Capture the cell that displays the provided text and extract its (x, y) central coordinate. 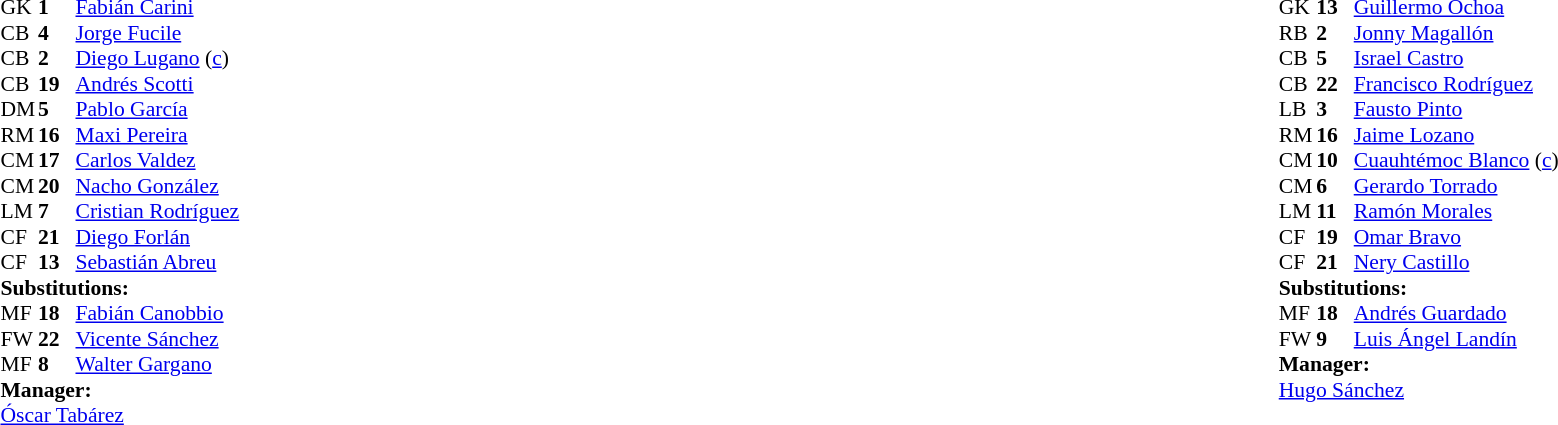
9 (1335, 339)
4 (57, 33)
8 (57, 365)
Manager: (120, 390)
Walter Gargano (158, 365)
Diego Forlán (158, 237)
Maxi Pereira (158, 135)
7 (57, 211)
Sebastián Abreu (158, 263)
Substitutions: (120, 288)
10 (1335, 161)
LB (1298, 109)
17 (57, 161)
RB (1298, 33)
3 (1335, 109)
Jorge Fucile (158, 33)
Andrés Scotti (158, 84)
13 (57, 263)
Diego Lugano (c) (158, 59)
Pablo García (158, 109)
6 (1335, 186)
Carlos Valdez (158, 161)
11 (1335, 211)
20 (57, 186)
Fabián Canobbio (158, 313)
Cristian Rodríguez (158, 211)
Vicente Sánchez (158, 339)
DM (19, 109)
Nacho González (158, 186)
